Return [x, y] of the center of cell containing provided text 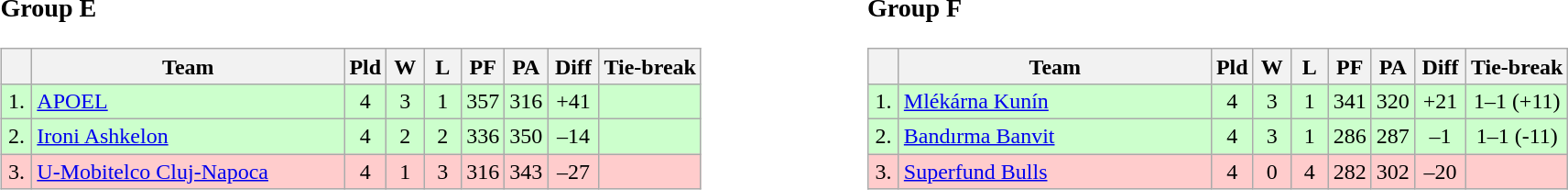
1–1 (+11) [1517, 101]
1–1 (-11) [1517, 137]
350 [526, 137]
302 [1392, 172]
287 [1392, 137]
286 [1350, 137]
U-Mobitelco Cluj-Napoca [189, 172]
341 [1350, 101]
+21 [1440, 101]
Ironi Ashkelon [189, 137]
0 [1271, 172]
+41 [573, 101]
–1 [1440, 137]
320 [1392, 101]
343 [526, 172]
Superfund Bulls [1055, 172]
APOEL [189, 101]
336 [484, 137]
357 [484, 101]
Mlékárna Kunín [1055, 101]
–14 [573, 137]
–20 [1440, 172]
–27 [573, 172]
282 [1350, 172]
Bandırma Banvit [1055, 137]
